Identify which cell holds the provided text, then report its [x, y] central coordinate. 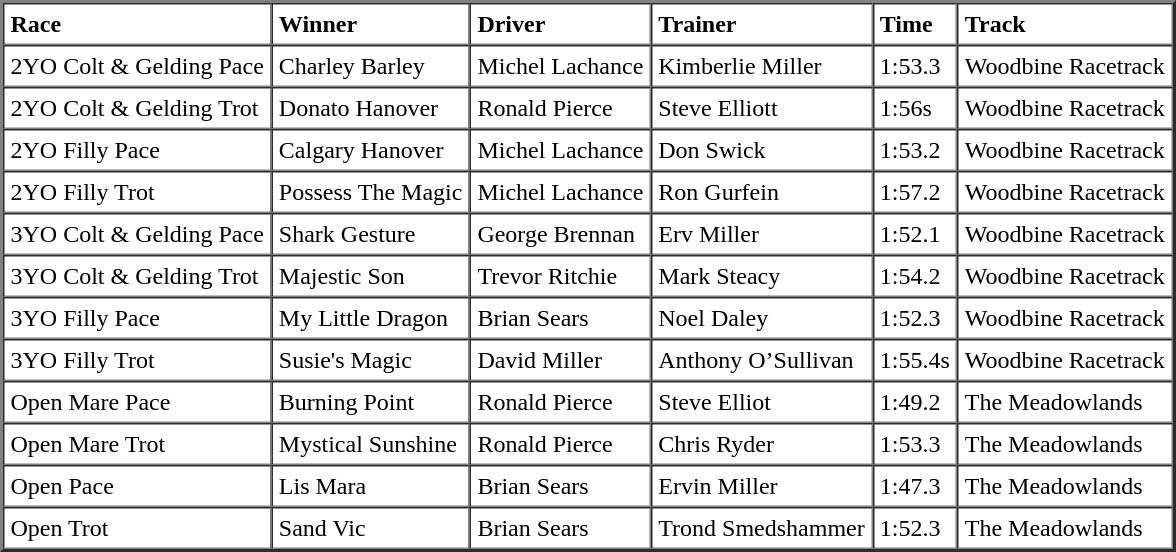
2YO Colt & Gelding Pace [137, 66]
Don Swick [762, 150]
2YO Filly Trot [137, 192]
Race [137, 24]
3YO Colt & Gelding Trot [137, 276]
Lis Mara [370, 486]
2YO Colt & Gelding Trot [137, 108]
1:53.2 [914, 150]
Driver [560, 24]
1:57.2 [914, 192]
Open Mare Pace [137, 402]
Trond Smedshammer [762, 528]
Burning Point [370, 402]
Time [914, 24]
George Brennan [560, 234]
Trevor Ritchie [560, 276]
1:47.3 [914, 486]
Mystical Sunshine [370, 444]
Sand Vic [370, 528]
1:49.2 [914, 402]
Open Pace [137, 486]
Kimberlie Miller [762, 66]
2YO Filly Pace [137, 150]
3YO Colt & Gelding Pace [137, 234]
1:54.2 [914, 276]
Majestic Son [370, 276]
Track [1064, 24]
Ervin Miller [762, 486]
Possess The Magic [370, 192]
Winner [370, 24]
Steve Elliot [762, 402]
Charley Barley [370, 66]
Donato Hanover [370, 108]
Shark Gesture [370, 234]
Trainer [762, 24]
Open Trot [137, 528]
David Miller [560, 360]
3YO Filly Pace [137, 318]
1:55.4s [914, 360]
Ron Gurfein [762, 192]
Anthony O’Sullivan [762, 360]
Calgary Hanover [370, 150]
Erv Miller [762, 234]
Steve Elliott [762, 108]
Chris Ryder [762, 444]
1:56s [914, 108]
1:52.1 [914, 234]
Susie's Magic [370, 360]
My Little Dragon [370, 318]
Open Mare Trot [137, 444]
3YO Filly Trot [137, 360]
Mark Steacy [762, 276]
Noel Daley [762, 318]
